From the cell containing the given text, extract its center point as [x, y] coordinate. 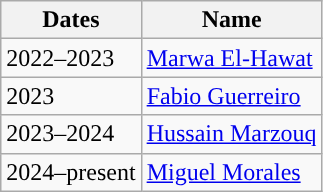
Hussain Marzouq [232, 134]
2023 [71, 96]
2023–2024 [71, 134]
Fabio Guerreiro [232, 96]
Marwa El-Hawat [232, 58]
2024–present [71, 172]
2022–2023 [71, 58]
Name [232, 20]
Miguel Morales [232, 172]
Dates [71, 20]
